Scan for the cell matching the given text and deliver its (X, Y) coordinate at center. 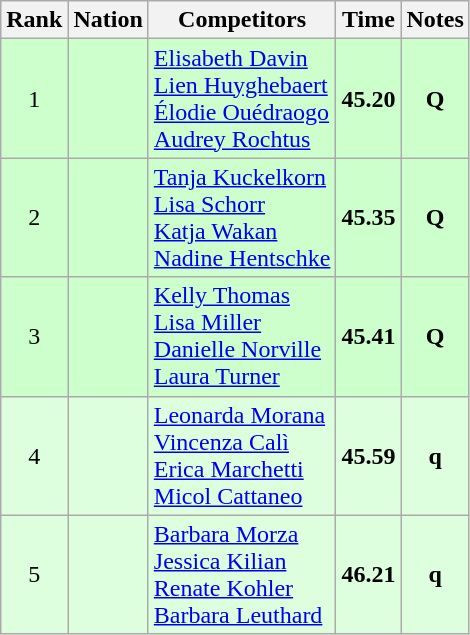
Kelly ThomasLisa MillerDanielle NorvilleLaura Turner (242, 336)
46.21 (368, 574)
3 (34, 336)
45.41 (368, 336)
1 (34, 98)
45.20 (368, 98)
Time (368, 20)
Tanja KuckelkornLisa SchorrKatja WakanNadine Hentschke (242, 218)
Barbara MorzaJessica KilianRenate KohlerBarbara Leuthard (242, 574)
Notes (435, 20)
2 (34, 218)
Nation (108, 20)
Rank (34, 20)
Elisabeth DavinLien HuyghebaertÉlodie OuédraogoAudrey Rochtus (242, 98)
45.59 (368, 456)
Leonarda MoranaVincenza CalìErica MarchettiMicol Cattaneo (242, 456)
5 (34, 574)
45.35 (368, 218)
Competitors (242, 20)
4 (34, 456)
